From the cell containing the given text, extract its center point as [x, y] coordinate. 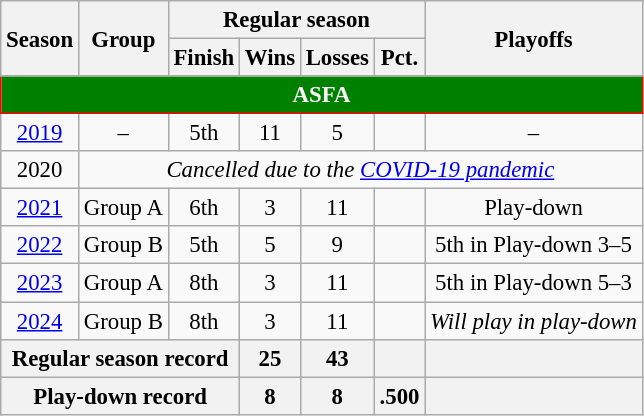
2024 [40, 321]
5th in Play-down 5–3 [534, 283]
Group [123, 38]
2019 [40, 133]
Play-down record [120, 396]
2023 [40, 283]
Finish [204, 58]
Play-down [534, 208]
.500 [399, 396]
Will play in play-down [534, 321]
43 [337, 358]
Wins [270, 58]
2022 [40, 245]
5th in Play-down 3–5 [534, 245]
Regular season [296, 20]
Losses [337, 58]
Regular season record [120, 358]
25 [270, 358]
6th [204, 208]
Cancelled due to the COVID-19 pandemic [360, 170]
Playoffs [534, 38]
2021 [40, 208]
9 [337, 245]
ASFA [322, 95]
Season [40, 38]
2020 [40, 170]
Pct. [399, 58]
